Output the [x, y] coordinate of the center of the cell containing the given text.  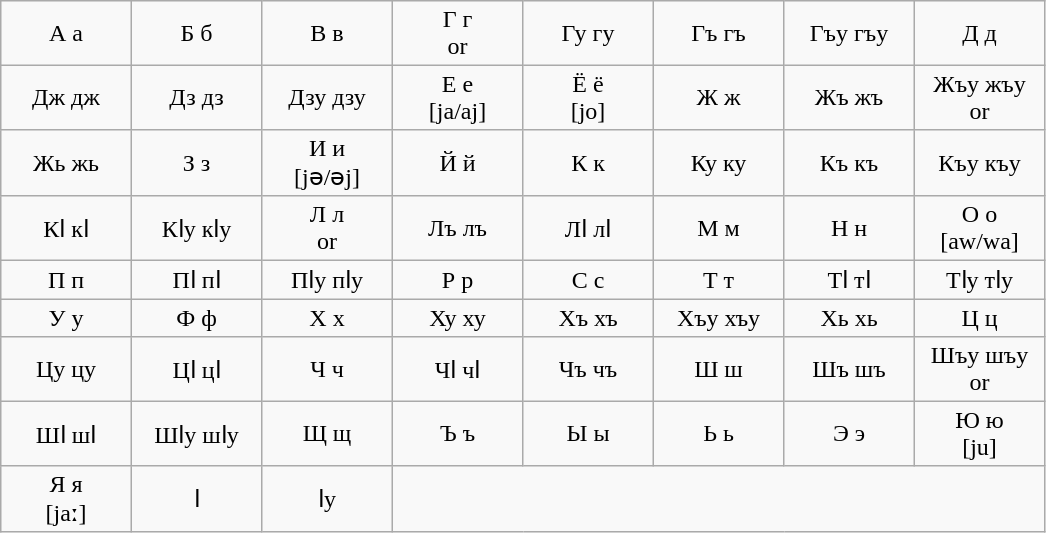
Д д [979, 33]
Тӏу тӏу [979, 280]
К к [588, 163]
Э э [849, 433]
Ю ю [ju] [979, 433]
Пӏу пӏу [327, 280]
Шъ шъ [849, 369]
Ц ц [979, 318]
Х х [327, 318]
Шӏу шӏу [196, 433]
Гъ гъ [718, 33]
Щ щ [327, 433]
Кӏу кӏу [196, 228]
Ь ь [718, 433]
Лъ лъ [457, 228]
С с [588, 280]
Е е [ja/aj] [457, 97]
Р р [457, 280]
Дж дж [66, 97]
Ж ж [718, 97]
О о [aw/wa] [979, 228]
Пӏ пӏ [196, 280]
Ф ф [196, 318]
Ч ч [327, 369]
З з [196, 163]
Хъ хъ [588, 318]
Т т [718, 280]
Ё ё [jo] [588, 97]
Н н [849, 228]
Лӏ лӏ [588, 228]
Л л or [327, 228]
И и [jə/əj] [327, 163]
В в [327, 33]
Хь хь [849, 318]
У у [66, 318]
Жъу жъу or [979, 97]
Й й [457, 163]
Я я [jaː] [66, 499]
Чӏ чӏ [457, 369]
Чъ чъ [588, 369]
Дзу дзу [327, 97]
Жь жь [66, 163]
ӏу [327, 499]
Къу къу [979, 163]
Дз дз [196, 97]
Кӏ кӏ [66, 228]
ӏ [196, 499]
Хъу хъу [718, 318]
Гъу гъу [849, 33]
П п [66, 280]
Гу гу [588, 33]
Ъ ъ [457, 433]
Ы ы [588, 433]
Г г or [457, 33]
Цу цу [66, 369]
Шӏ шӏ [66, 433]
А а [66, 33]
Ш ш [718, 369]
Тӏ тӏ [849, 280]
Шъу шъу or [979, 369]
Б б [196, 33]
Къ къ [849, 163]
М м [718, 228]
Жъ жъ [849, 97]
Ку ку [718, 163]
Ху ху [457, 318]
Цӏ цӏ [196, 369]
